Identify which cell holds the provided text, then report its (x, y) central coordinate. 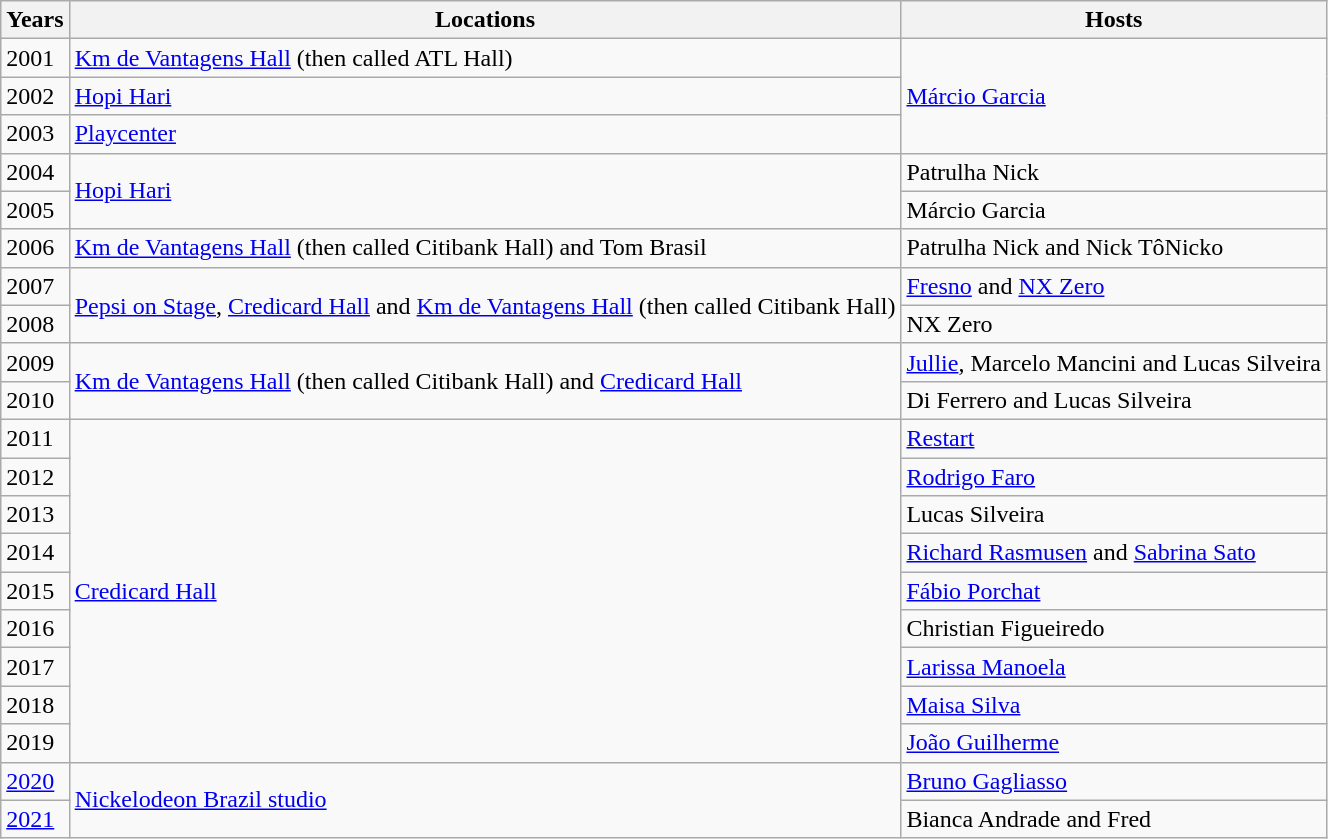
Di Ferrero and Lucas Silveira (1114, 400)
Patrulha Nick and Nick TôNicko (1114, 248)
Lucas Silveira (1114, 515)
2001 (35, 58)
2014 (35, 553)
Richard Rasmusen and Sabrina Sato (1114, 553)
Bruno Gagliasso (1114, 781)
2011 (35, 438)
NX Zero (1114, 324)
2016 (35, 629)
João Guilherme (1114, 743)
Maisa Silva (1114, 705)
2006 (35, 248)
Playcenter (485, 134)
Pepsi on Stage, Credicard Hall and Km de Vantagens Hall (then called Citibank Hall) (485, 305)
2010 (35, 400)
Bianca Andrade and Fred (1114, 819)
2020 (35, 781)
2004 (35, 172)
Locations (485, 20)
2003 (35, 134)
Km de Vantagens Hall (then called Citibank Hall) and Tom Brasil (485, 248)
2015 (35, 591)
Jullie, Marcelo Mancini and Lucas Silveira (1114, 362)
2012 (35, 477)
Hosts (1114, 20)
2005 (35, 210)
Km de Vantagens Hall (then called Citibank Hall) and Credicard Hall (485, 381)
Rodrigo Faro (1114, 477)
Credicard Hall (485, 590)
2007 (35, 286)
2013 (35, 515)
2017 (35, 667)
Years (35, 20)
2019 (35, 743)
2021 (35, 819)
2008 (35, 324)
Km de Vantagens Hall (then called ATL Hall) (485, 58)
Christian Figueiredo (1114, 629)
Fresno and NX Zero (1114, 286)
2002 (35, 96)
Larissa Manoela (1114, 667)
Restart (1114, 438)
Patrulha Nick (1114, 172)
Fábio Porchat (1114, 591)
Nickelodeon Brazil studio (485, 800)
2009 (35, 362)
2018 (35, 705)
